For the text-containing cell, return its midpoint in (x, y) coordinate format. 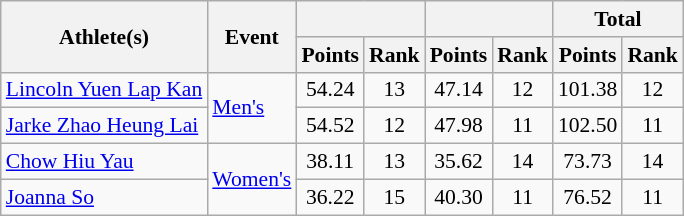
47.98 (459, 126)
54.52 (330, 126)
35.62 (459, 162)
15 (394, 197)
102.50 (588, 126)
Jarke Zhao Heung Lai (104, 126)
47.14 (459, 90)
76.52 (588, 197)
54.24 (330, 90)
Joanna So (104, 197)
Women's (252, 180)
36.22 (330, 197)
Event (252, 36)
38.11 (330, 162)
Chow Hiu Yau (104, 162)
Athlete(s) (104, 36)
Total (618, 19)
Lincoln Yuen Lap Kan (104, 90)
Men's (252, 108)
101.38 (588, 90)
40.30 (459, 197)
73.73 (588, 162)
